Detect which cell encompasses the target text, then output its (x, y) center coordinate. 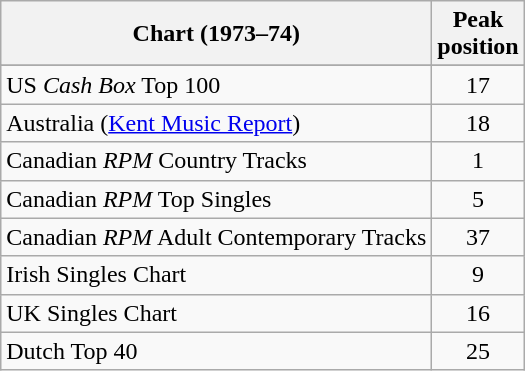
37 (478, 237)
25 (478, 351)
Canadian RPM Top Singles (216, 199)
5 (478, 199)
Irish Singles Chart (216, 275)
Dutch Top 40 (216, 351)
17 (478, 85)
16 (478, 313)
18 (478, 123)
1 (478, 161)
Peakposition (478, 34)
Canadian RPM Adult Contemporary Tracks (216, 237)
UK Singles Chart (216, 313)
Australia (Kent Music Report) (216, 123)
Canadian RPM Country Tracks (216, 161)
US Cash Box Top 100 (216, 85)
Chart (1973–74) (216, 34)
9 (478, 275)
